From the cell containing the given text, extract its center point as (X, Y) coordinate. 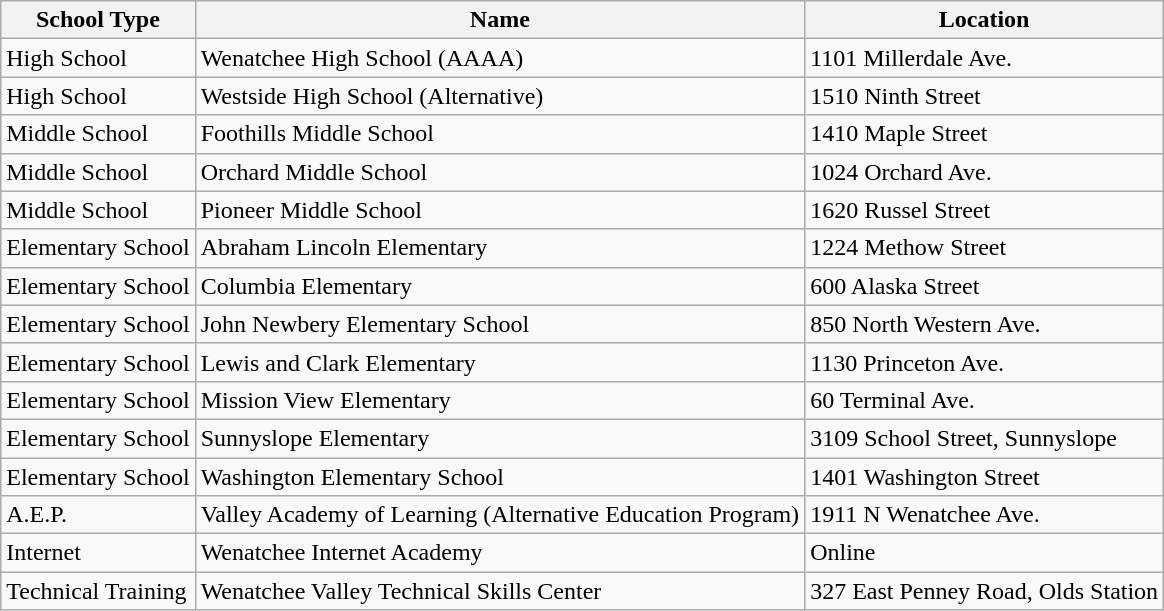
1130 Princeton Ave. (984, 362)
Name (500, 20)
Valley Academy of Learning (Alternative Education Program) (500, 515)
A.E.P. (98, 515)
Westside High School (Alternative) (500, 96)
School Type (98, 20)
Mission View Elementary (500, 400)
600 Alaska Street (984, 286)
Lewis and Clark Elementary (500, 362)
1410 Maple Street (984, 134)
Pioneer Middle School (500, 210)
Columbia Elementary (500, 286)
1101 Millerdale Ave. (984, 58)
Wenatchee Internet Academy (500, 553)
850 North Western Ave. (984, 324)
Washington Elementary School (500, 477)
Wenatchee High School (AAAA) (500, 58)
Orchard Middle School (500, 172)
John Newbery Elementary School (500, 324)
327 East Penney Road, Olds Station (984, 591)
Technical Training (98, 591)
1620 Russel Street (984, 210)
60 Terminal Ave. (984, 400)
1911 N Wenatchee Ave. (984, 515)
Wenatchee Valley Technical Skills Center (500, 591)
1024 Orchard Ave. (984, 172)
1401 Washington Street (984, 477)
1224 Methow Street (984, 248)
1510 Ninth Street (984, 96)
Foothills Middle School (500, 134)
Internet (98, 553)
Location (984, 20)
Online (984, 553)
Sunnyslope Elementary (500, 438)
3109 School Street, Sunnyslope (984, 438)
Abraham Lincoln Elementary (500, 248)
